Return (x, y) of the center of cell containing provided text 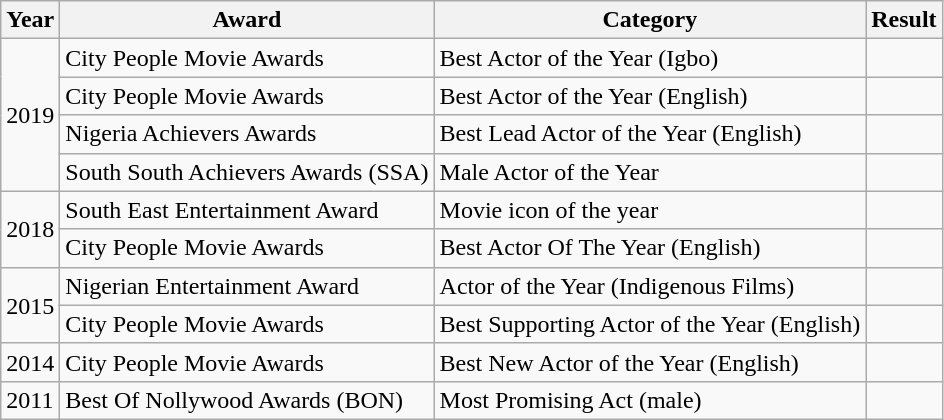
Male Actor of the Year (650, 172)
2015 (30, 305)
Category (650, 20)
2019 (30, 115)
Award (247, 20)
Year (30, 20)
Nigerian Entertainment Award (247, 286)
Best Of Nollywood Awards (BON) (247, 400)
South East Entertainment Award (247, 210)
South South Achievers Awards (SSA) (247, 172)
Best New Actor of the Year (English) (650, 362)
Movie icon of the year (650, 210)
Best Actor of the Year (English) (650, 96)
2014 (30, 362)
Result (904, 20)
Best Actor Of The Year (English) (650, 248)
Best Actor of the Year (Igbo) (650, 58)
2011 (30, 400)
2018 (30, 229)
Most Promising Act (male) (650, 400)
Best Lead Actor of the Year (English) (650, 134)
Actor of the Year (Indigenous Films) (650, 286)
Nigeria Achievers Awards (247, 134)
Best Supporting Actor of the Year (English) (650, 324)
